Locate the cell with the specified text and output its [X, Y] center coordinate. 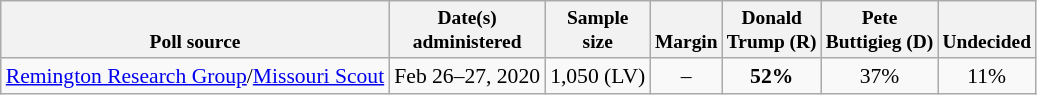
DonaldTrump (R) [772, 30]
Remington Research Group/Missouri Scout [195, 76]
– [686, 76]
PeteButtigieg (D) [880, 30]
Samplesize [598, 30]
1,050 (LV) [598, 76]
Margin [686, 30]
Feb 26–27, 2020 [467, 76]
Poll source [195, 30]
Date(s)administered [467, 30]
52% [772, 76]
11% [987, 76]
Undecided [987, 30]
37% [880, 76]
